Return the (x, y) coordinate for the center point of the cell that contains the specified text.  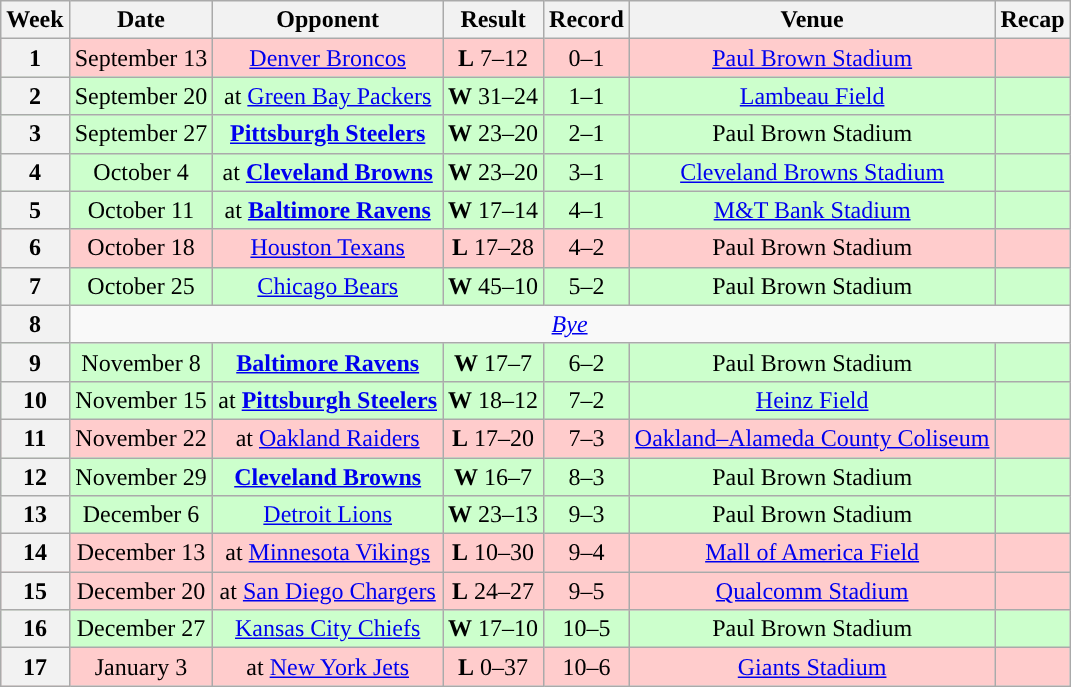
W 17–10 (494, 629)
November 8 (141, 362)
December 6 (141, 515)
9–3 (587, 515)
Detroit Lions (328, 515)
4 (35, 172)
Bye (570, 324)
Oakland–Alameda County Coliseum (812, 438)
Cleveland Browns Stadium (812, 172)
8–3 (587, 477)
Record (587, 20)
12 (35, 477)
Kansas City Chiefs (328, 629)
L 10–30 (494, 553)
October 25 (141, 286)
December 27 (141, 629)
Houston Texans (328, 248)
W 17–14 (494, 210)
October 4 (141, 172)
Date (141, 20)
November 15 (141, 400)
November 29 (141, 477)
at Pittsburgh Steelers (328, 400)
4–1 (587, 210)
at Baltimore Ravens (328, 210)
7–3 (587, 438)
W 23–13 (494, 515)
L 17–20 (494, 438)
11 (35, 438)
Opponent (328, 20)
7–2 (587, 400)
December 13 (141, 553)
Cleveland Browns (328, 477)
at Green Bay Packers (328, 96)
14 (35, 553)
3–1 (587, 172)
September 13 (141, 58)
W 31–24 (494, 96)
Giants Stadium (812, 667)
5–2 (587, 286)
W 18–12 (494, 400)
6 (35, 248)
Chicago Bears (328, 286)
9–5 (587, 591)
M&T Bank Stadium (812, 210)
7 (35, 286)
L 0–37 (494, 667)
16 (35, 629)
L 7–12 (494, 58)
Heinz Field (812, 400)
0–1 (587, 58)
17 (35, 667)
8 (35, 324)
September 20 (141, 96)
Lambeau Field (812, 96)
October 11 (141, 210)
5 (35, 210)
4–2 (587, 248)
W 16–7 (494, 477)
10–5 (587, 629)
Week (35, 20)
September 27 (141, 134)
2 (35, 96)
3 (35, 134)
Qualcomm Stadium (812, 591)
2–1 (587, 134)
at New York Jets (328, 667)
Result (494, 20)
9 (35, 362)
January 3 (141, 667)
December 20 (141, 591)
10 (35, 400)
at Minnesota Vikings (328, 553)
1–1 (587, 96)
L 17–28 (494, 248)
November 22 (141, 438)
W 17–7 (494, 362)
1 (35, 58)
Denver Broncos (328, 58)
Baltimore Ravens (328, 362)
at San Diego Chargers (328, 591)
Venue (812, 20)
6–2 (587, 362)
Mall of America Field (812, 553)
at Cleveland Browns (328, 172)
13 (35, 515)
9–4 (587, 553)
L 24–27 (494, 591)
10–6 (587, 667)
Recap (1032, 20)
15 (35, 591)
W 45–10 (494, 286)
at Oakland Raiders (328, 438)
October 18 (141, 248)
Pittsburgh Steelers (328, 134)
